Return the [x, y] coordinate for the center point of the cell that contains the specified text.  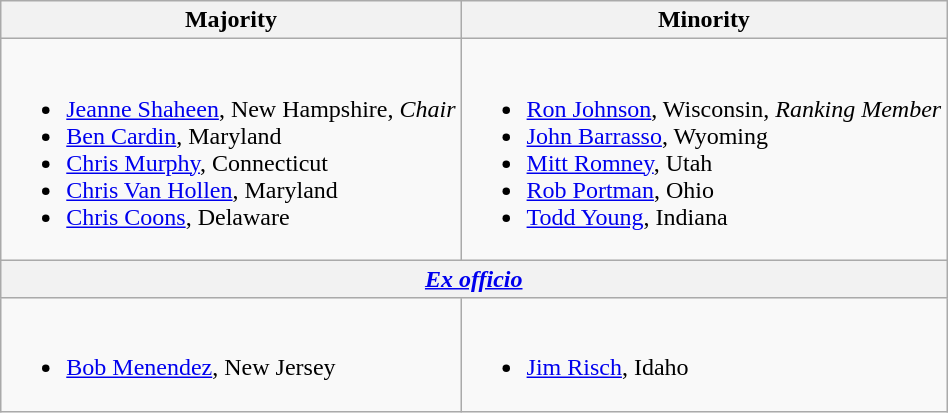
Jeanne Shaheen, New Hampshire, ChairBen Cardin, MarylandChris Murphy, ConnecticutChris Van Hollen, MarylandChris Coons, Delaware [231, 150]
Majority [231, 20]
Minority [704, 20]
Bob Menendez, New Jersey [231, 354]
Jim Risch, Idaho [704, 354]
Ex officio [474, 279]
Ron Johnson, Wisconsin, Ranking MemberJohn Barrasso, WyomingMitt Romney, UtahRob Portman, OhioTodd Young, Indiana [704, 150]
